From the cell containing the given text, extract its center point as (x, y) coordinate. 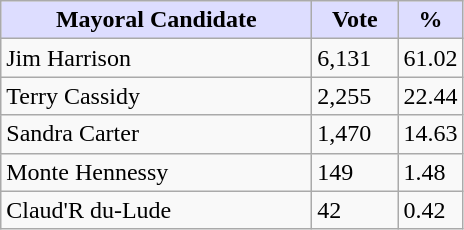
42 (355, 210)
1,470 (355, 134)
0.42 (430, 210)
Mayoral Candidate (156, 20)
1.48 (430, 172)
149 (355, 172)
22.44 (430, 96)
2,255 (355, 96)
14.63 (430, 134)
61.02 (430, 58)
Jim Harrison (156, 58)
Vote (355, 20)
Claud'R du-Lude (156, 210)
Sandra Carter (156, 134)
Monte Hennessy (156, 172)
Terry Cassidy (156, 96)
6,131 (355, 58)
% (430, 20)
